Return [x, y] of the center of cell containing provided text 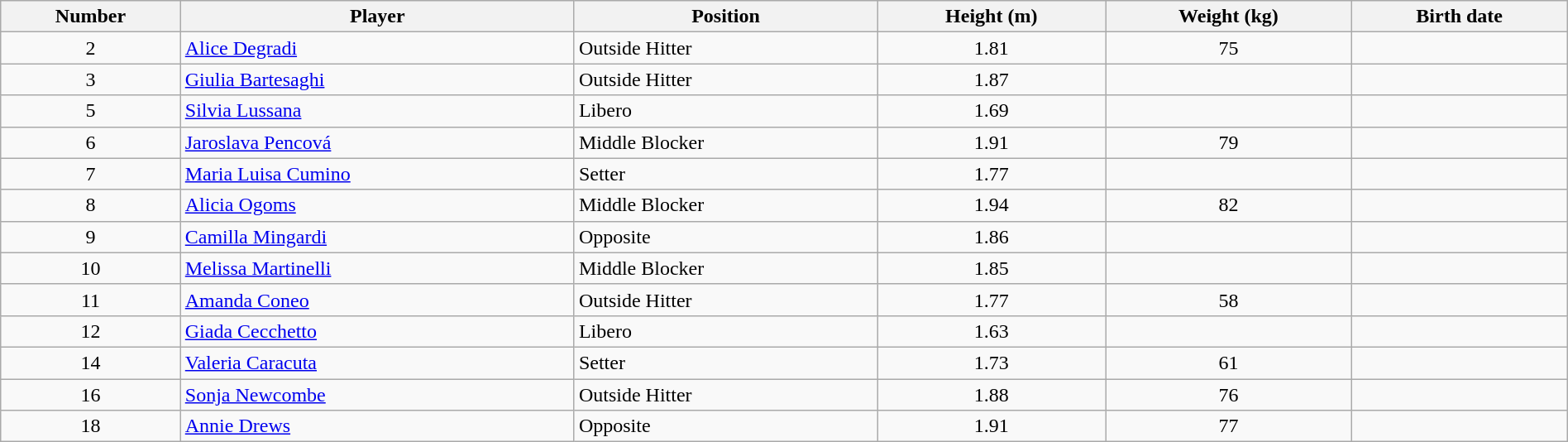
Number [91, 17]
Silvia Lussana [377, 111]
Annie Drews [377, 426]
1.69 [992, 111]
14 [91, 363]
79 [1229, 142]
5 [91, 111]
Weight (kg) [1229, 17]
Jaroslava Pencová [377, 142]
7 [91, 174]
Alicia Ogoms [377, 205]
Amanda Coneo [377, 300]
1.85 [992, 268]
77 [1229, 426]
Height (m) [992, 17]
1.86 [992, 237]
3 [91, 79]
Giulia Bartesaghi [377, 79]
1.87 [992, 79]
Birth date [1459, 17]
Position [725, 17]
Melissa Martinelli [377, 268]
1.88 [992, 395]
75 [1229, 48]
Camilla Mingardi [377, 237]
1.73 [992, 363]
Valeria Caracuta [377, 363]
9 [91, 237]
1.94 [992, 205]
12 [91, 331]
61 [1229, 363]
Sonja Newcombe [377, 395]
16 [91, 395]
1.63 [992, 331]
8 [91, 205]
58 [1229, 300]
10 [91, 268]
82 [1229, 205]
1.81 [992, 48]
6 [91, 142]
Player [377, 17]
18 [91, 426]
76 [1229, 395]
Giada Cecchetto [377, 331]
2 [91, 48]
Alice Degradi [377, 48]
11 [91, 300]
Maria Luisa Cumino [377, 174]
